Determine the (X, Y) coordinate at the center of the cell enclosing the given text.  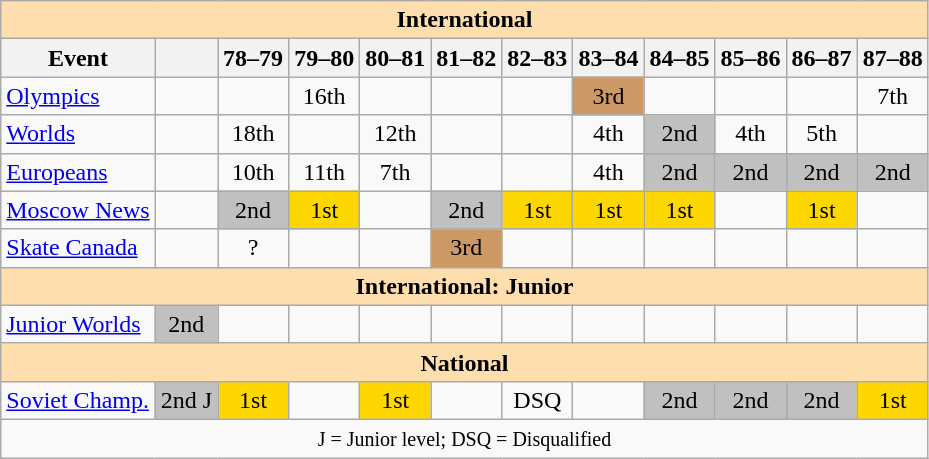
Junior Worlds (78, 324)
Olympics (78, 96)
87–88 (892, 58)
11th (324, 172)
12th (396, 134)
? (254, 248)
J = Junior level; DSQ = Disqualified (464, 438)
Event (78, 58)
81–82 (466, 58)
79–80 (324, 58)
National (464, 362)
Europeans (78, 172)
16th (324, 96)
Skate Canada (78, 248)
83–84 (608, 58)
10th (254, 172)
82–83 (538, 58)
5th (822, 134)
Soviet Champ. (78, 400)
18th (254, 134)
International (464, 20)
85–86 (750, 58)
Moscow News (78, 210)
2nd J (186, 400)
DSQ (538, 400)
Worlds (78, 134)
80–81 (396, 58)
78–79 (254, 58)
International: Junior (464, 286)
84–85 (680, 58)
86–87 (822, 58)
